Detect which cell encompasses the target text, then output its [X, Y] center coordinate. 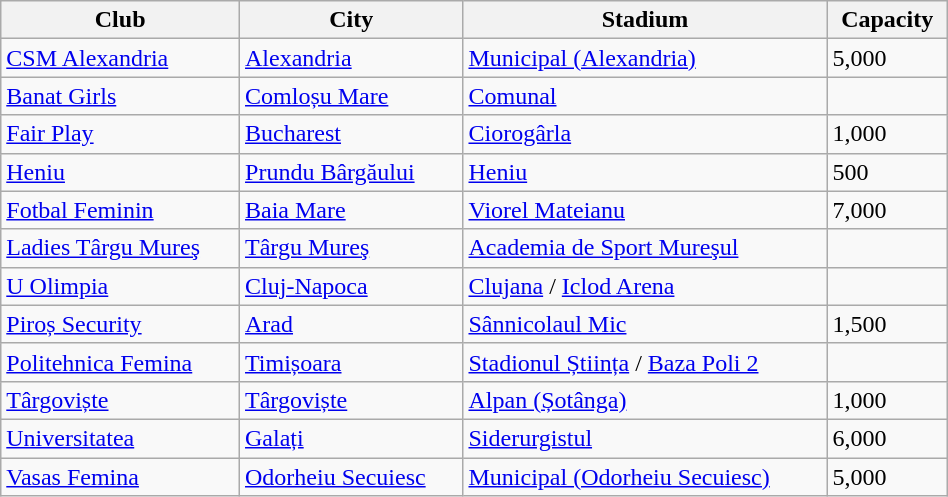
Piroș Security [120, 324]
Comloșu Mare [352, 96]
Stadionul Știința / Baza Poli 2 [645, 362]
Cluj-Napoca [352, 286]
500 [887, 172]
Municipal (Odorheiu Secuiesc) [645, 477]
Baia Mare [352, 210]
CSM Alexandria [120, 58]
Alpan (Șotânga) [645, 400]
Banat Girls [120, 96]
7,000 [887, 210]
Galați [352, 438]
U Olimpia [120, 286]
Ciorogârla [645, 134]
Odorheiu Secuiesc [352, 477]
Timișoara [352, 362]
6,000 [887, 438]
Viorel Mateianu [645, 210]
Comunal [645, 96]
Sânnicolaul Mic [645, 324]
Clujana / Iclod Arena [645, 286]
Capacity [887, 20]
Bucharest [352, 134]
Politehnica Femina [120, 362]
Stadium [645, 20]
Siderurgistul [645, 438]
Municipal (Alexandria) [645, 58]
Ladies Târgu Mureş [120, 248]
Club [120, 20]
Vasas Femina [120, 477]
Târgu Mureş [352, 248]
Prundu Bârgăului [352, 172]
1,500 [887, 324]
Arad [352, 324]
Fair Play [120, 134]
Academia de Sport Mureşul [645, 248]
Fotbal Feminin [120, 210]
Alexandria [352, 58]
Universitatea [120, 438]
City [352, 20]
